For the text-containing cell, return its midpoint in (X, Y) coordinate format. 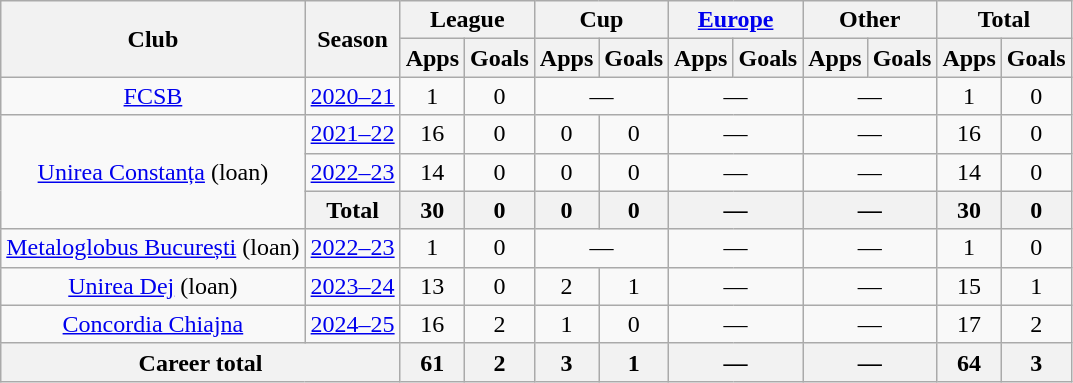
15 (969, 286)
64 (969, 362)
2020–21 (352, 96)
Unirea Dej (loan) (153, 286)
2024–25 (352, 324)
13 (432, 286)
Career total (200, 362)
2021–22 (352, 134)
Cup (601, 20)
Season (352, 39)
Europe (736, 20)
Club (153, 39)
Metaloglobus București (loan) (153, 248)
League (467, 20)
FCSB (153, 96)
17 (969, 324)
Concordia Chiajna (153, 324)
2023–24 (352, 286)
Unirea Constanța (loan) (153, 172)
61 (432, 362)
Other (870, 20)
